Capture the cell that displays the provided text and extract its [X, Y] central coordinate. 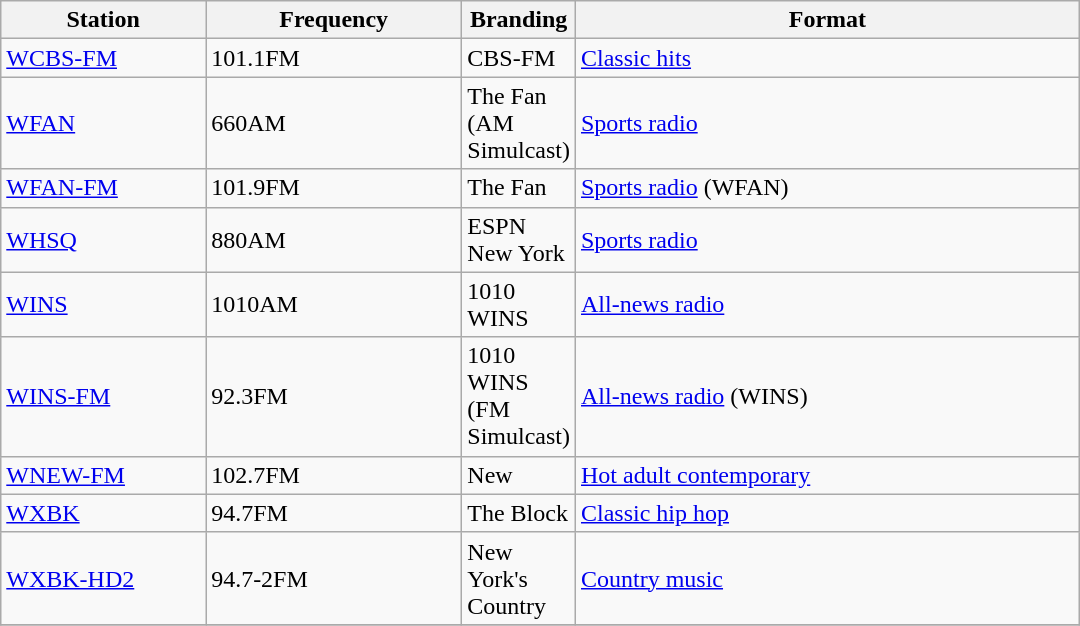
New York's Country [519, 578]
1010AM [334, 304]
All-news radio [827, 304]
660AM [334, 123]
The Block [519, 513]
880AM [334, 240]
Station [104, 20]
WHSQ [104, 240]
WINS [104, 304]
WCBS-FM [104, 58]
WFAN-FM [104, 188]
Format [827, 20]
The Fan (AM Simulcast) [519, 123]
WNEW-FM [104, 475]
1010 WINS (FM Simulcast) [519, 396]
All-news radio (WINS) [827, 396]
Branding [519, 20]
94.7-2FM [334, 578]
The Fan [519, 188]
101.9FM [334, 188]
WINS-FM [104, 396]
Sports radio (WFAN) [827, 188]
102.7FM [334, 475]
WFAN [104, 123]
94.7FM [334, 513]
Frequency [334, 20]
Classic hits [827, 58]
New [519, 475]
Country music [827, 578]
Hot adult contemporary [827, 475]
Classic hip hop [827, 513]
92.3FM [334, 396]
1010 WINS [519, 304]
101.1FM [334, 58]
CBS-FM [519, 58]
ESPN New York [519, 240]
WXBK-HD2 [104, 578]
WXBK [104, 513]
